Locate the cell with the specified text and output its (X, Y) center coordinate. 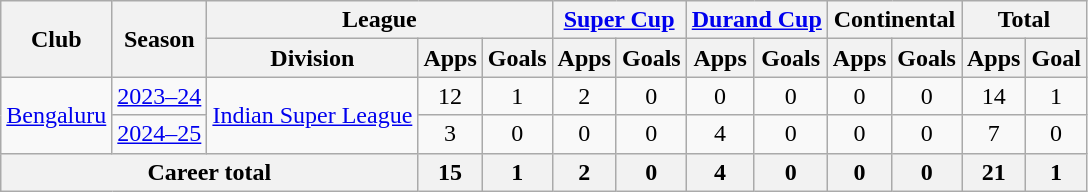
Bengaluru (56, 115)
League (380, 20)
3 (450, 134)
Division (312, 58)
15 (450, 172)
Season (160, 39)
21 (994, 172)
14 (994, 96)
Durand Cup (756, 20)
2023–24 (160, 96)
Goal (1056, 58)
12 (450, 96)
Continental (894, 20)
Club (56, 39)
Indian Super League (312, 115)
2024–25 (160, 134)
Career total (210, 172)
Super Cup (619, 20)
7 (994, 134)
Total (1024, 20)
